Pinpoint the cell where the given text exists, returning its [x, y] midpoint coordinate. 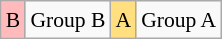
B [14, 20]
A [123, 20]
Group B [68, 20]
Group A [178, 20]
